Scan for the cell matching the given text and deliver its (x, y) coordinate at center. 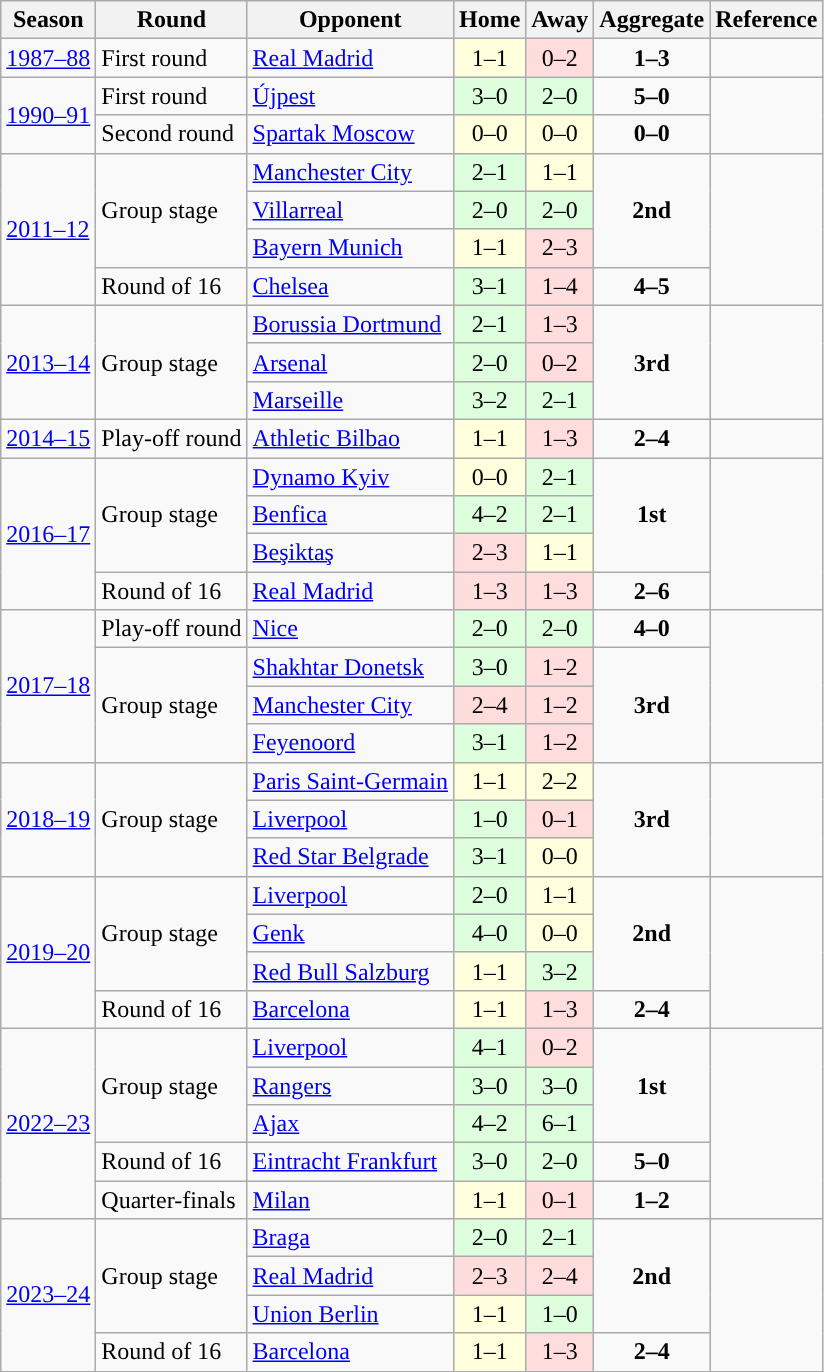
Reference (766, 20)
Opponent (350, 20)
2014–15 (48, 438)
Red Bull Salzburg (350, 971)
1990–91 (48, 115)
Home (489, 20)
Union Berlin (350, 1314)
Milan (350, 1200)
Bayern Munich (350, 248)
Shakhtar Donetsk (350, 667)
2011–12 (48, 229)
Away (560, 20)
Second round (172, 134)
Red Star Belgrade (350, 857)
Marseille (350, 400)
1987–88 (48, 58)
2018–19 (48, 819)
Nice (350, 629)
Genk (350, 933)
Benfica (350, 515)
Ajax (350, 1124)
Spartak Moscow (350, 134)
2–2 (560, 781)
Aggregate (652, 20)
Eintracht Frankfurt (350, 1162)
Paris Saint-Germain (350, 781)
Dynamo Kyiv (350, 477)
Beşiktaş (350, 553)
Quarter-finals (172, 1200)
Rangers (350, 1085)
Feyenoord (350, 743)
Villarreal (350, 210)
Újpest (350, 96)
Chelsea (350, 286)
6–1 (560, 1124)
2023–24 (48, 1295)
Arsenal (350, 362)
Athletic Bilbao (350, 438)
2–6 (652, 591)
Season (48, 20)
2013–14 (48, 362)
2019–20 (48, 952)
Round (172, 20)
2022–23 (48, 1123)
2016–17 (48, 534)
1–4 (560, 286)
4–1 (489, 1047)
4–5 (652, 286)
Borussia Dortmund (350, 324)
Braga (350, 1238)
2017–18 (48, 686)
